Search for the cell housing the specified text and yield its (x, y) center coordinate. 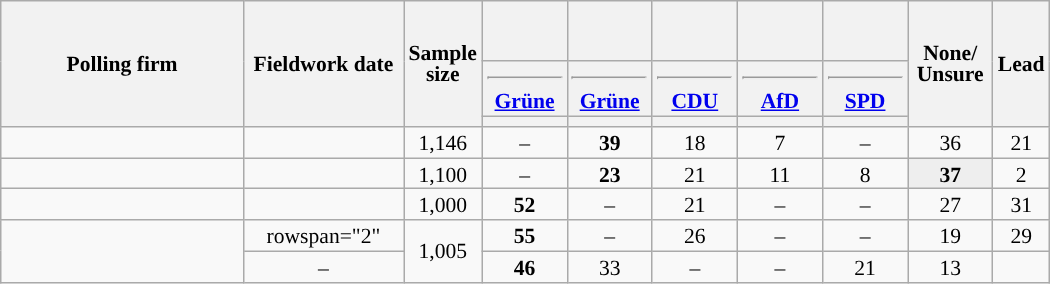
55 (524, 236)
SPD (864, 89)
Fieldwork date (323, 64)
1,000 (443, 204)
2 (1022, 174)
None/Unsure (950, 64)
1,146 (443, 142)
7 (780, 142)
rowspan="2" (323, 236)
26 (694, 236)
39 (610, 142)
8 (864, 174)
46 (524, 266)
CDU (694, 89)
23 (610, 174)
29 (1022, 236)
37 (950, 174)
52 (524, 204)
Samplesize (443, 64)
Lead (1022, 64)
27 (950, 204)
33 (610, 266)
31 (1022, 204)
AfD (780, 89)
11 (780, 174)
Polling firm (122, 64)
19 (950, 236)
36 (950, 142)
1,005 (443, 251)
18 (694, 142)
13 (950, 266)
1,100 (443, 174)
